Return [x, y] of the center of cell containing provided text 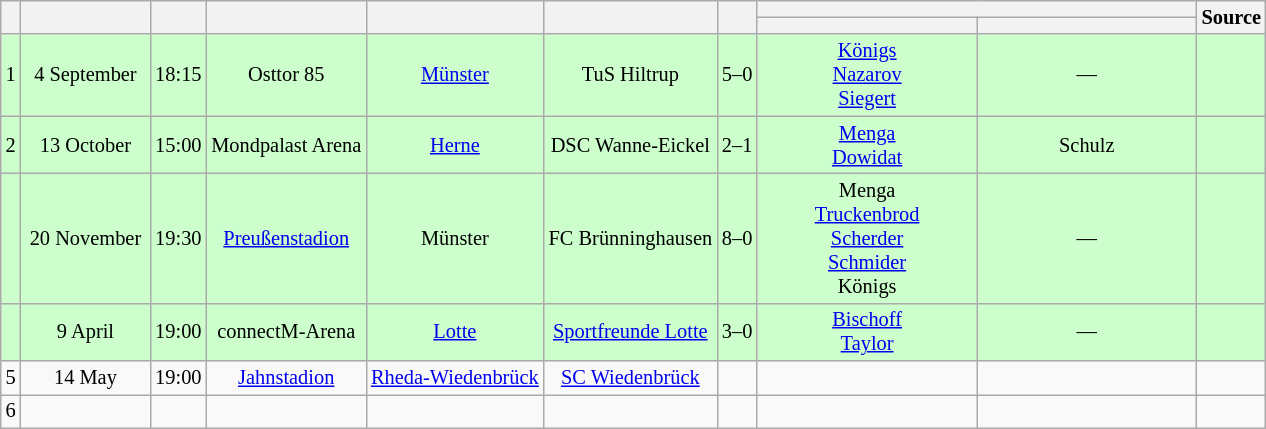
Menga Dowidat [867, 145]
Source [1232, 17]
2 [11, 145]
1 [11, 75]
4 September [86, 75]
9 April [86, 332]
15:00 [178, 145]
18:15 [178, 75]
5 [11, 378]
connectM-Arena [286, 332]
19:30 [178, 238]
DSC Wanne-Eickel [630, 145]
Sportfreunde Lotte [630, 332]
Lotte [455, 332]
20 November [86, 238]
5–0 [737, 75]
Herne [455, 145]
SC Wiedenbrück [630, 378]
2–1 [737, 145]
Königs Nazarov Siegert [867, 75]
Rheda-Wiedenbrück [455, 378]
Mondpalast Arena [286, 145]
Jahnstadion [286, 378]
Osttor 85 [286, 75]
TuS Hiltrup [630, 75]
Menga Truckenbrod Scherder Schmider Königs [867, 238]
Schulz [1087, 145]
Bischoff Taylor [867, 332]
3–0 [737, 332]
14 May [86, 378]
Preußenstadion [286, 238]
8–0 [737, 238]
6 [11, 411]
FC Brünninghausen [630, 238]
13 October [86, 145]
